Identify which cell holds the provided text, then report its [X, Y] central coordinate. 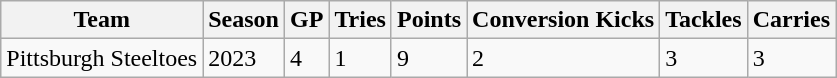
Season [244, 20]
9 [428, 58]
Pittsburgh Steeltoes [102, 58]
Tries [360, 20]
Conversion Kicks [564, 20]
Points [428, 20]
1 [360, 58]
2 [564, 58]
4 [306, 58]
GP [306, 20]
Carries [791, 20]
Tackles [704, 20]
2023 [244, 58]
Team [102, 20]
